Return the [x, y] coordinate for the center point of the cell that contains the specified text.  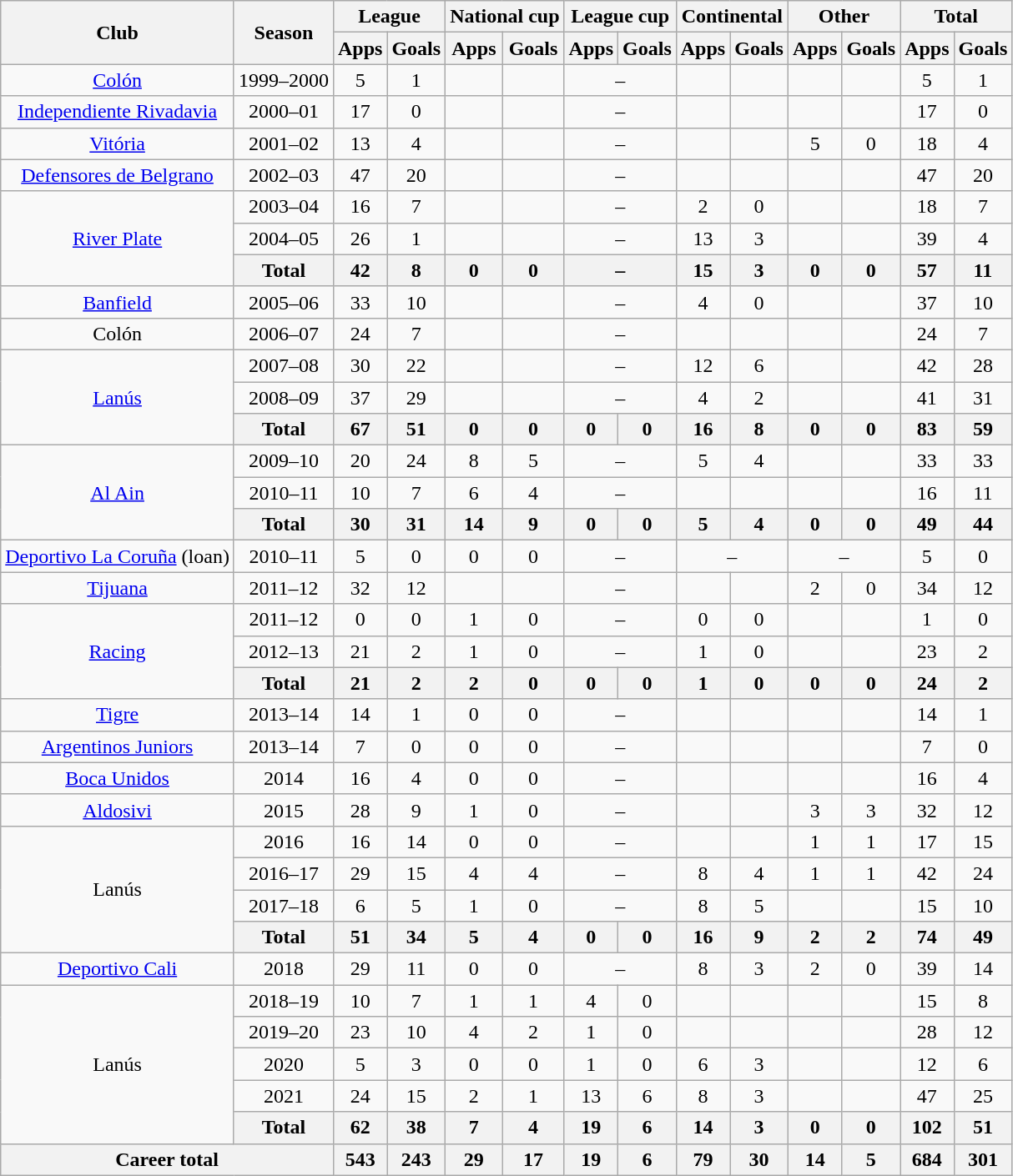
684 [927, 1159]
Career total [167, 1159]
2015 [284, 810]
Season [284, 33]
44 [983, 525]
62 [360, 1128]
59 [983, 430]
Other [844, 17]
243 [416, 1159]
543 [360, 1159]
Independiente Rivadavia [118, 112]
Boca Unidos [118, 778]
2005–06 [284, 302]
22 [416, 365]
102 [927, 1128]
Tigre [118, 715]
2019–20 [284, 1033]
Al Ain [118, 493]
74 [927, 937]
2003–04 [284, 207]
57 [927, 270]
2016–17 [284, 873]
River Plate [118, 239]
2004–05 [284, 239]
2007–08 [284, 365]
Racing [118, 651]
2002–03 [284, 175]
38 [416, 1128]
2020 [284, 1064]
2012–13 [284, 651]
79 [703, 1159]
2018 [284, 969]
2018–19 [284, 1001]
301 [983, 1159]
41 [927, 398]
2008–09 [284, 398]
Vitória [118, 143]
League [389, 17]
2016 [284, 842]
Deportivo Cali [118, 969]
83 [927, 430]
2014 [284, 778]
Defensores de Belgrano [118, 175]
2017–18 [284, 905]
2001–02 [284, 143]
Banfield [118, 302]
1999–2000 [284, 80]
Tijuana [118, 588]
67 [360, 430]
2006–07 [284, 334]
25 [983, 1096]
National cup [505, 17]
2009–10 [284, 461]
2000–01 [284, 112]
League cup [620, 17]
26 [360, 239]
Deportivo La Coruña (loan) [118, 556]
Continental [732, 17]
2021 [284, 1096]
Argentinos Juniors [118, 746]
Club [118, 33]
Aldosivi [118, 810]
